Search for the cell housing the specified text and yield its [x, y] center coordinate. 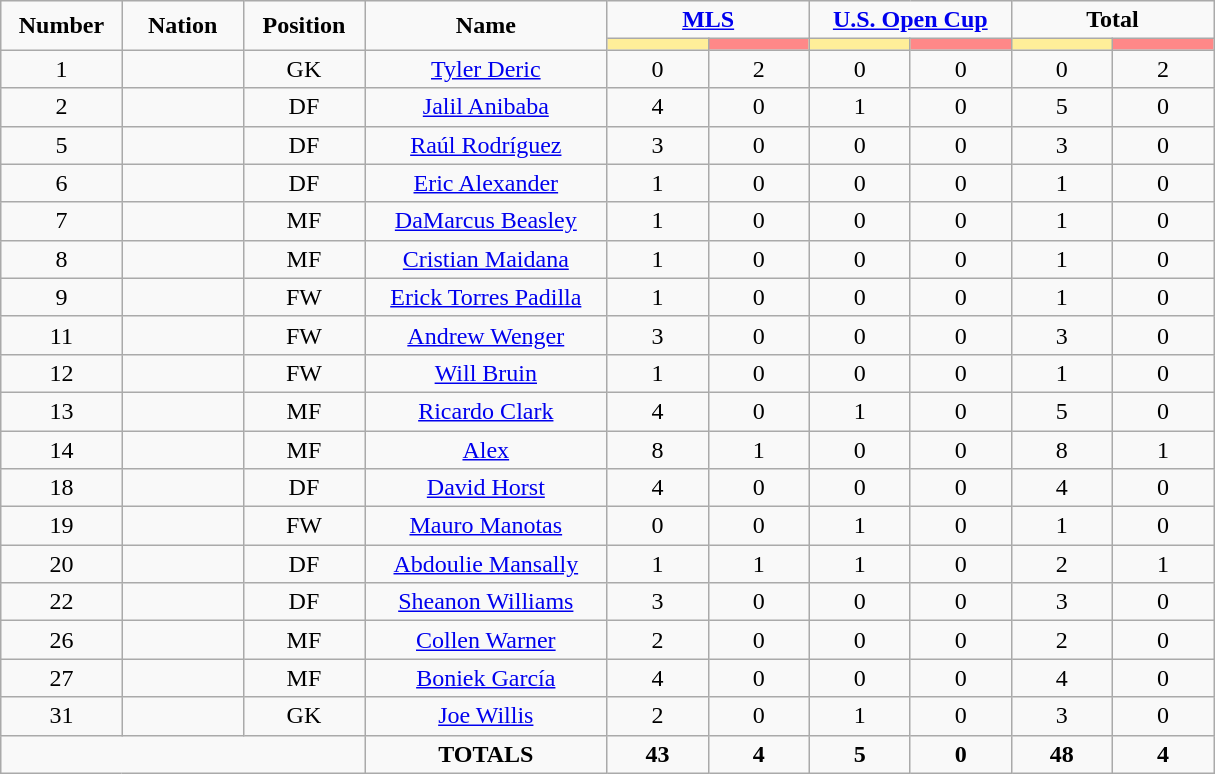
U.S. Open Cup [910, 20]
48 [1062, 754]
9 [62, 297]
Andrew Wenger [486, 335]
Nation [182, 26]
MLS [708, 20]
27 [62, 678]
Ricardo Clark [486, 411]
Number [62, 26]
22 [62, 602]
Joe Willis [486, 716]
Jalil Anibaba [486, 107]
26 [62, 640]
43 [658, 754]
Tyler Deric [486, 69]
DaMarcus Beasley [486, 221]
Abdoulie Mansally [486, 564]
Erick Torres Padilla [486, 297]
20 [62, 564]
18 [62, 488]
Position [304, 26]
14 [62, 449]
19 [62, 526]
11 [62, 335]
Cristian Maidana [486, 259]
Collen Warner [486, 640]
7 [62, 221]
12 [62, 373]
31 [62, 716]
Raúl Rodríguez [486, 145]
Sheanon Williams [486, 602]
Name [486, 26]
Alex [486, 449]
Mauro Manotas [486, 526]
David Horst [486, 488]
TOTALS [486, 754]
Boniek García [486, 678]
Total [1112, 20]
6 [62, 183]
Will Bruin [486, 373]
Eric Alexander [486, 183]
13 [62, 411]
